Capture the cell that displays the provided text and extract its (x, y) central coordinate. 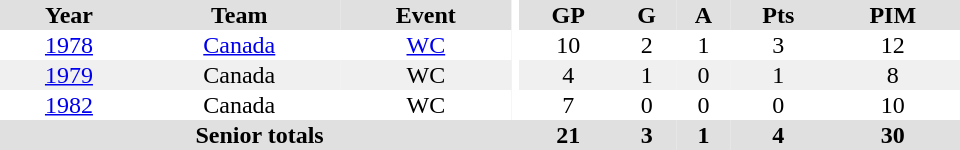
1978 (69, 45)
Team (240, 15)
Year (69, 15)
GP (568, 15)
PIM (893, 15)
12 (893, 45)
8 (893, 75)
30 (893, 135)
A (704, 15)
Senior totals (260, 135)
G (646, 15)
1982 (69, 105)
7 (568, 105)
1979 (69, 75)
21 (568, 135)
2 (646, 45)
Event (426, 15)
Pts (778, 15)
